Capture the cell that displays the provided text and extract its [x, y] central coordinate. 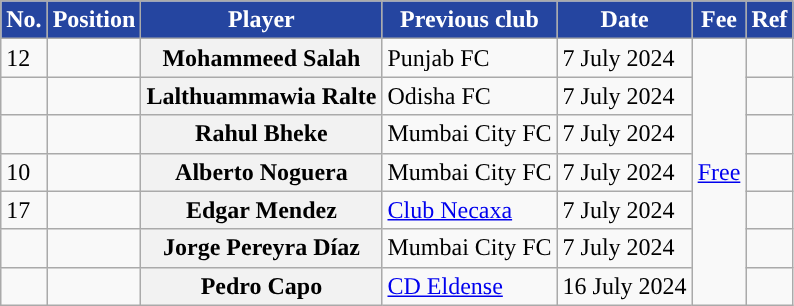
Jorge Pereyra Díaz [262, 248]
16 July 2024 [624, 286]
Fee [719, 20]
Ref [770, 20]
Date [624, 20]
Pedro Capo [262, 286]
Club Necaxa [470, 210]
Free [719, 172]
Alberto Noguera [262, 172]
Odisha FC [470, 96]
Edgar Mendez [262, 210]
Punjab FC [470, 58]
Position [94, 20]
Mohammeed Salah [262, 58]
CD Eldense [470, 286]
No. [24, 20]
Player [262, 20]
Previous club [470, 20]
10 [24, 172]
Lalthuammawia Ralte [262, 96]
Rahul Bheke [262, 134]
17 [24, 210]
12 [24, 58]
